Extract the [X, Y] coordinate from the center of the cell holding the provided text.  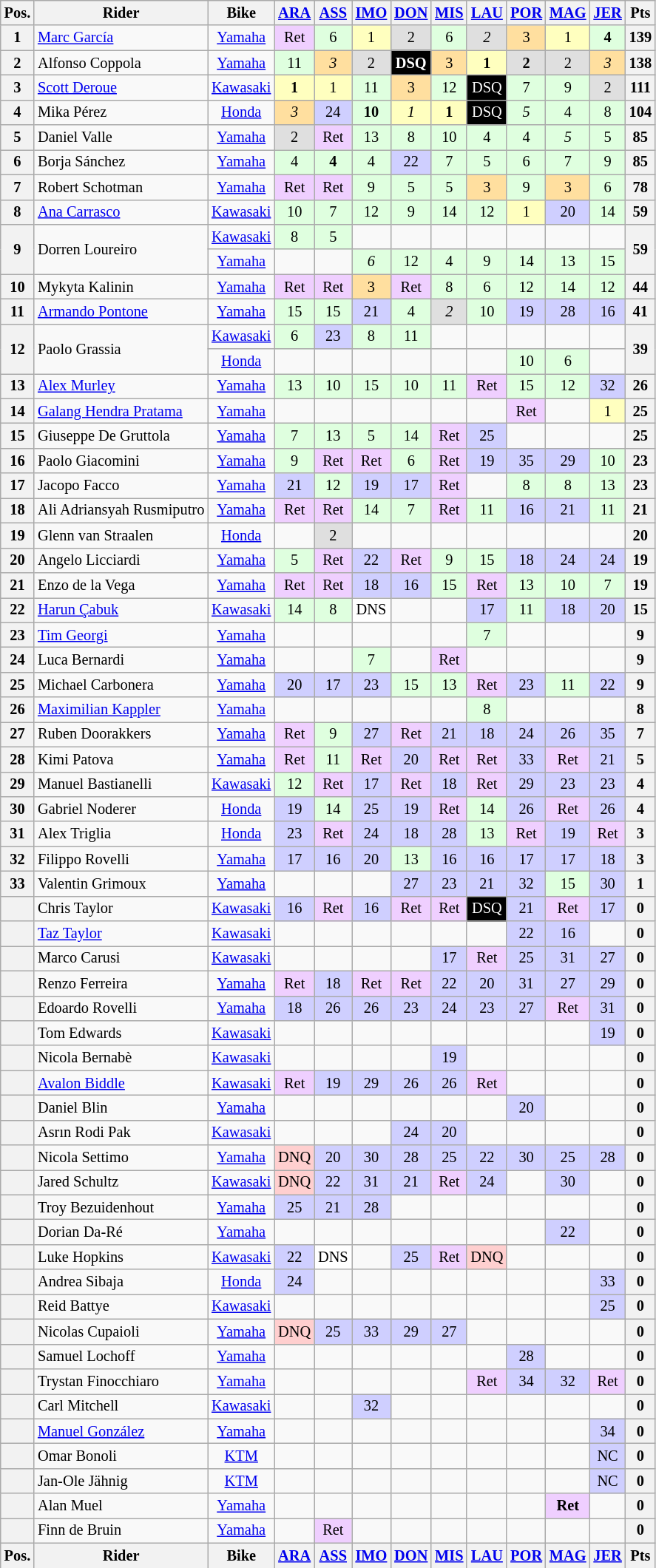
138 [640, 63]
Carl Mitchell [121, 1406]
Trystan Finocchiaro [121, 1381]
Renzo Ferreira [121, 983]
Michael Carbonera [121, 685]
111 [640, 87]
Ana Carrasco [121, 212]
Alex Murley [121, 386]
Jacopo Facco [121, 486]
Galang Hendra Pratama [121, 411]
Ruben Doorakkers [121, 734]
Omar Bonoli [121, 1456]
Dorren Loureiro [121, 248]
Asrın Rodi Pak [121, 1133]
Paolo Giacomini [121, 461]
44 [640, 287]
Troy Bezuidenhout [121, 1207]
Luke Hopkins [121, 1257]
139 [640, 38]
Nicola Bernabè [121, 1058]
Scott Deroue [121, 87]
Daniel Blin [121, 1107]
Alfonso Coppola [121, 63]
Finn de Bruin [121, 1530]
Nicola Settimo [121, 1158]
Daniel Valle [121, 138]
Andrea Sibaja [121, 1282]
Jared Schultz [121, 1182]
Chris Taylor [121, 909]
Paolo Grassia [121, 349]
Enzo de la Vega [121, 585]
Harun Çabuk [121, 610]
Luca Bernardi [121, 659]
39 [640, 349]
Borja Sánchez [121, 162]
Tom Edwards [121, 1033]
Glenn van Straalen [121, 535]
Marc García [121, 38]
Marco Carusi [121, 958]
104 [640, 112]
Taz Taylor [121, 934]
Maximilian Kappler [121, 710]
41 [640, 311]
Tim Georgi [121, 635]
Jan-Ole Jähnig [121, 1481]
Filippo Rovelli [121, 859]
78 [640, 187]
Dorian Da-Ré [121, 1232]
Kimi Patova [121, 759]
Angelo Licciardi [121, 560]
Giuseppe De Gruttola [121, 435]
Valentin Grimoux [121, 883]
Avalon Biddle [121, 1083]
Alex Triglia [121, 834]
Manuel González [121, 1431]
Reid Battye [121, 1306]
Mykyta Kalinin [121, 287]
Manuel Bastianelli [121, 784]
Gabriel Noderer [121, 809]
Ali Adriansyah Rusmiputro [121, 510]
Nicolas Cupaioli [121, 1331]
Robert Schotman [121, 187]
Alan Muel [121, 1506]
Edoardo Rovelli [121, 1008]
Samuel Lochoff [121, 1357]
Armando Pontone [121, 311]
Mika Pérez [121, 112]
